Output the [X, Y] coordinate of the center of the cell containing the given text.  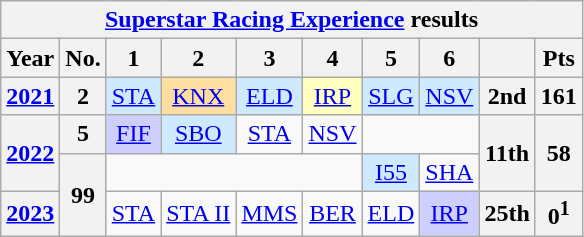
2023 [30, 214]
BER [332, 214]
161 [558, 96]
I55 [391, 172]
2nd [507, 96]
SBO [198, 134]
3 [270, 58]
6 [450, 58]
2022 [30, 153]
KNX [198, 96]
Pts [558, 58]
58 [558, 153]
2021 [30, 96]
FIF [133, 134]
Year [30, 58]
01 [558, 214]
STA II [198, 214]
11th [507, 153]
No. [83, 58]
25th [507, 214]
99 [83, 194]
MMS [270, 214]
SLG [391, 96]
SHA [450, 172]
1 [133, 58]
4 [332, 58]
Superstar Racing Experience results [292, 20]
